Detect which cell encompasses the target text, then output its (x, y) center coordinate. 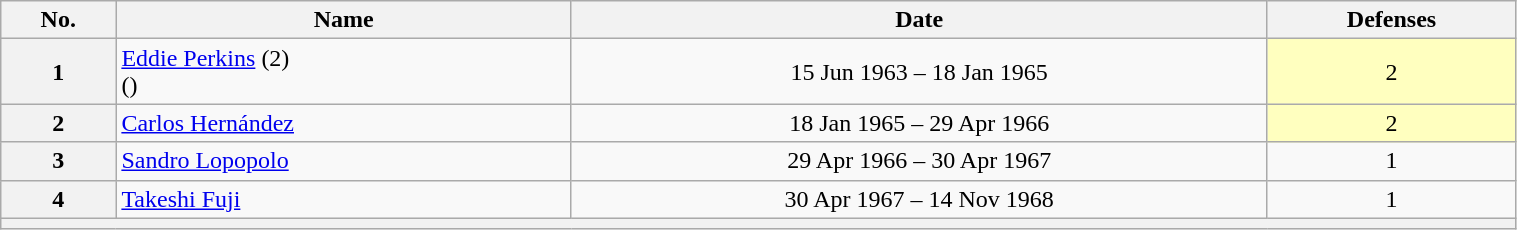
30 Apr 1967 – 14 Nov 1968 (919, 199)
Defenses (1392, 20)
3 (58, 161)
4 (58, 199)
29 Apr 1966 – 30 Apr 1967 (919, 161)
Name (344, 20)
Carlos Hernández (344, 123)
Takeshi Fuji (344, 199)
No. (58, 20)
18 Jan 1965 – 29 Apr 1966 (919, 123)
Sandro Lopopolo (344, 161)
Date (919, 20)
15 Jun 1963 – 18 Jan 1965 (919, 72)
Eddie Perkins (2)() (344, 72)
